Locate the cell with the specified text and output its [X, Y] center coordinate. 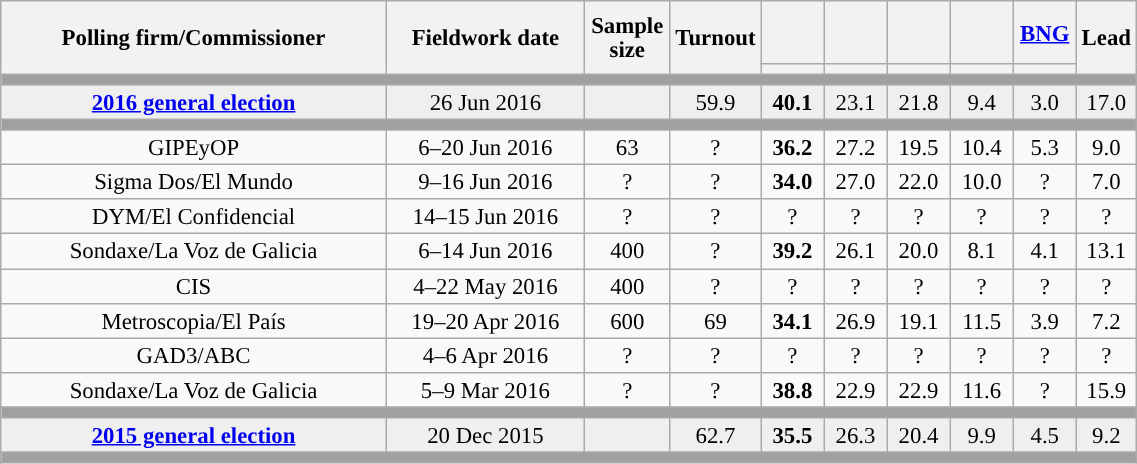
59.9 [716, 102]
9.9 [982, 436]
26.1 [856, 252]
20.4 [918, 436]
69 [716, 320]
7.2 [1106, 320]
34.1 [792, 320]
34.0 [792, 182]
39.2 [792, 252]
9.4 [982, 102]
Lead [1106, 38]
19.5 [918, 148]
23.1 [856, 102]
9.2 [1106, 436]
19–20 Apr 2016 [485, 320]
35.5 [792, 436]
2015 general election [194, 436]
11.5 [982, 320]
8.1 [982, 252]
6–20 Jun 2016 [485, 148]
9.0 [1106, 148]
20 Dec 2015 [485, 436]
GIPEyOP [194, 148]
DYM/El Confidencial [194, 218]
GAD3/ABC [194, 356]
10.0 [982, 182]
6–14 Jun 2016 [485, 252]
63 [627, 148]
5–9 Mar 2016 [485, 390]
21.8 [918, 102]
14–15 Jun 2016 [485, 218]
40.1 [792, 102]
26.3 [856, 436]
7.0 [1106, 182]
4–6 Apr 2016 [485, 356]
26.9 [856, 320]
Turnout [716, 38]
3.0 [1044, 102]
2016 general election [194, 102]
CIS [194, 286]
10.4 [982, 148]
15.9 [1106, 390]
Polling firm/Commissioner [194, 38]
11.6 [982, 390]
4.5 [1044, 436]
62.7 [716, 436]
4.1 [1044, 252]
27.2 [856, 148]
36.2 [792, 148]
22.0 [918, 182]
9–16 Jun 2016 [485, 182]
5.3 [1044, 148]
20.0 [918, 252]
Metroscopia/El País [194, 320]
3.9 [1044, 320]
Sigma Dos/El Mundo [194, 182]
BNG [1044, 32]
Sample size [627, 38]
17.0 [1106, 102]
600 [627, 320]
26 Jun 2016 [485, 102]
19.1 [918, 320]
27.0 [856, 182]
4–22 May 2016 [485, 286]
13.1 [1106, 252]
Fieldwork date [485, 38]
38.8 [792, 390]
